Scan for the cell matching the given text and deliver its (X, Y) coordinate at center. 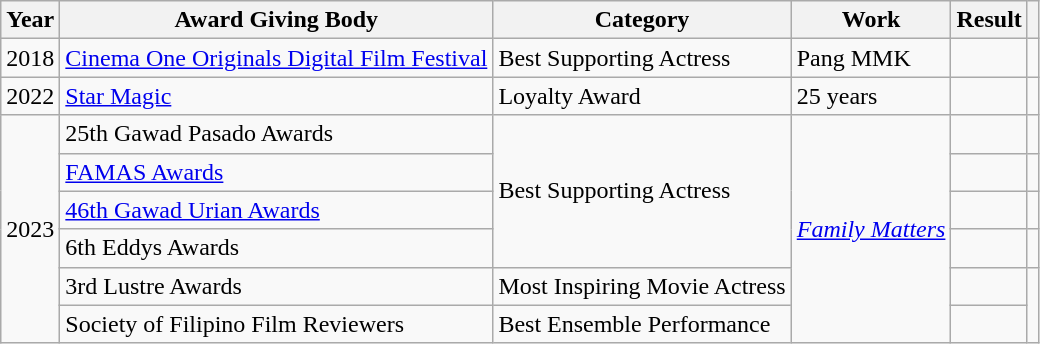
Society of Filipino Film Reviewers (276, 324)
Best Ensemble Performance (642, 324)
FAMAS Awards (276, 172)
Category (642, 20)
Work (871, 20)
25th Gawad Pasado Awards (276, 134)
Cinema One Originals Digital Film Festival (276, 58)
25 years (871, 96)
2023 (30, 229)
6th Eddys Awards (276, 248)
Star Magic (276, 96)
3rd Lustre Awards (276, 286)
46th Gawad Urian Awards (276, 210)
Award Giving Body (276, 20)
Family Matters (871, 229)
Result (989, 20)
Year (30, 20)
Pang MMK (871, 58)
2022 (30, 96)
Loyalty Award (642, 96)
2018 (30, 58)
Most Inspiring Movie Actress (642, 286)
